Return [x, y] of the center of cell containing provided text 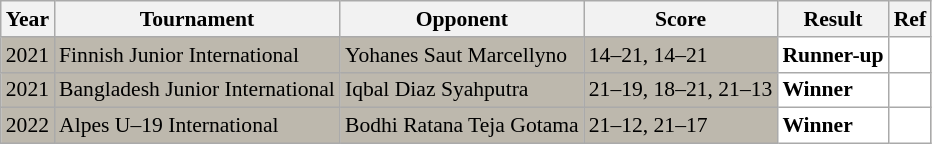
Opponent [462, 19]
21–19, 18–21, 21–13 [681, 90]
14–21, 14–21 [681, 55]
Alpes U–19 International [197, 126]
Bodhi Ratana Teja Gotama [462, 126]
Bangladesh Junior International [197, 90]
Tournament [197, 19]
Score [681, 19]
Runner-up [832, 55]
Yohanes Saut Marcellyno [462, 55]
Iqbal Diaz Syahputra [462, 90]
Finnish Junior International [197, 55]
Ref [910, 19]
Year [28, 19]
2022 [28, 126]
Result [832, 19]
21–12, 21–17 [681, 126]
